Provide the [x, y] coordinate of the cell's center where the given text is located.  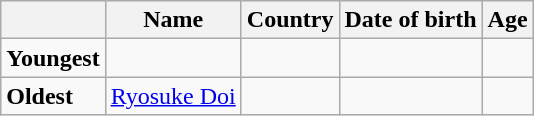
Oldest [53, 96]
Date of birth [410, 20]
Ryosuke Doi [173, 96]
Country [290, 20]
Age [508, 20]
Name [173, 20]
Youngest [53, 58]
